Locate the cell with the specified text and output its [X, Y] center coordinate. 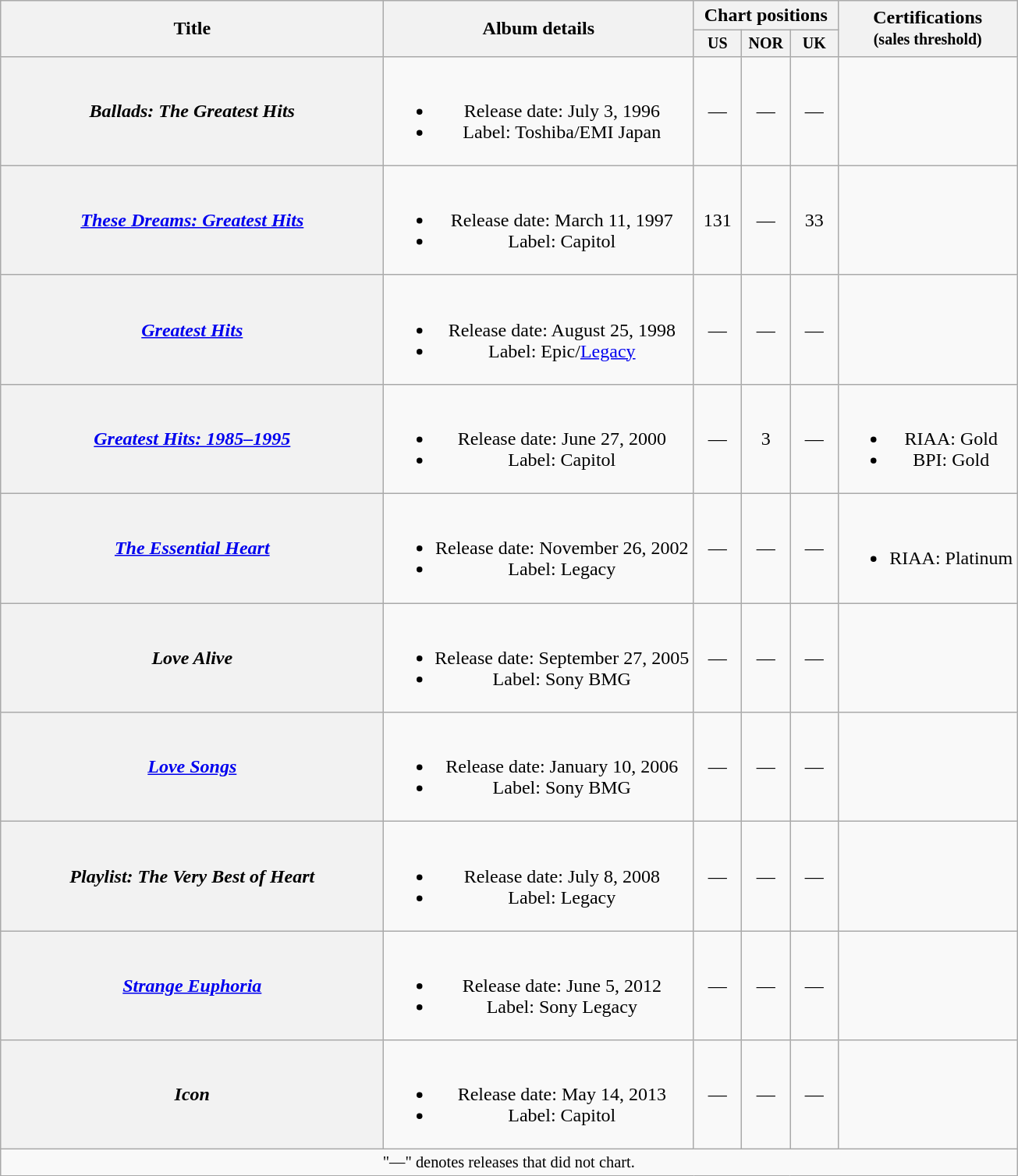
Release date: May 14, 2013Label: Capitol [538, 1095]
Icon [192, 1095]
The Essential Heart [192, 549]
Album details [538, 29]
Greatest Hits [192, 329]
Release date: March 11, 1997Label: Capitol [538, 220]
"—" denotes releases that did not chart. [509, 1163]
Playlist: The Very Best of Heart [192, 876]
Chart positions [766, 16]
131 [718, 220]
RIAA: Platinum [928, 549]
Release date: July 8, 2008Label: Legacy [538, 876]
These Dreams: Greatest Hits [192, 220]
Love Alive [192, 658]
Release date: June 5, 2012Label: Sony Legacy [538, 986]
Certifications(sales threshold) [928, 29]
Love Songs [192, 767]
33 [814, 220]
Release date: July 3, 1996Label: Toshiba/EMI Japan [538, 111]
Release date: June 27, 2000Label: Capitol [538, 439]
Strange Euphoria [192, 986]
Release date: November 26, 2002Label: Legacy [538, 549]
Ballads: The Greatest Hits [192, 111]
3 [766, 439]
Title [192, 29]
Release date: January 10, 2006Label: Sony BMG [538, 767]
UK [814, 44]
Release date: August 25, 1998Label: Epic/Legacy [538, 329]
US [718, 44]
RIAA: GoldBPI: Gold [928, 439]
NOR [766, 44]
Greatest Hits: 1985–1995 [192, 439]
Release date: September 27, 2005Label: Sony BMG [538, 658]
